Return the (X, Y) coordinate for the center point of the cell that contains the specified text.  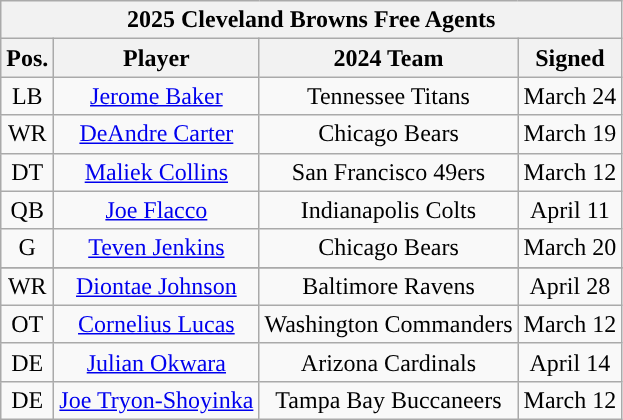
April 14 (570, 362)
Tennessee Titans (388, 96)
April 11 (570, 210)
OT (28, 324)
Diontae Johnson (156, 286)
Indianapolis Colts (388, 210)
Julian Okwara (156, 362)
2025 Cleveland Browns Free Agents (312, 20)
Signed (570, 58)
QB (28, 210)
Player (156, 58)
Joe Tryon-Shoyinka (156, 400)
March 20 (570, 248)
San Francisco 49ers (388, 172)
G (28, 248)
2024 Team (388, 58)
March 19 (570, 134)
Baltimore Ravens (388, 286)
Maliek Collins (156, 172)
Arizona Cardinals (388, 362)
DT (28, 172)
LB (28, 96)
Cornelius Lucas (156, 324)
April 28 (570, 286)
Tampa Bay Buccaneers (388, 400)
Joe Flacco (156, 210)
Washington Commanders (388, 324)
DeAndre Carter (156, 134)
Teven Jenkins (156, 248)
Pos. (28, 58)
March 24 (570, 96)
Jerome Baker (156, 96)
